From the cell containing the given text, extract its center point as (X, Y) coordinate. 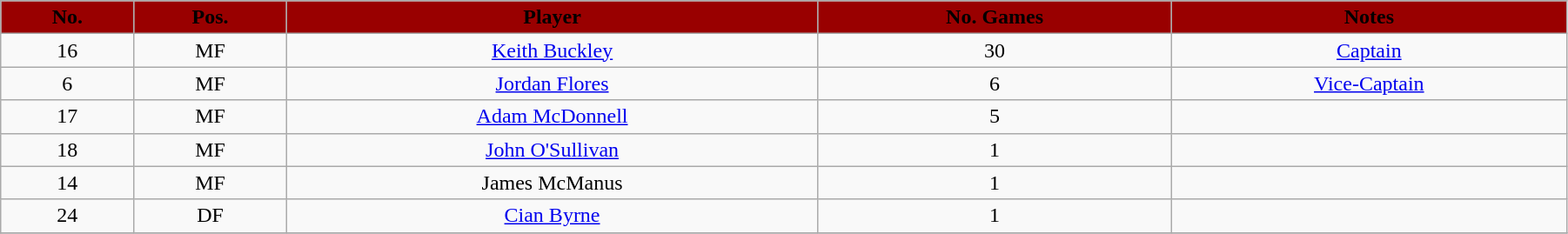
Player (552, 17)
14 (68, 183)
30 (995, 50)
James McManus (552, 183)
No. (68, 17)
Vice-Captain (1369, 84)
Notes (1369, 17)
Keith Buckley (552, 50)
Adam McDonnell (552, 117)
DF (211, 216)
5 (995, 117)
Cian Byrne (552, 216)
Pos. (211, 17)
No. Games (995, 17)
Jordan Flores (552, 84)
John O'Sullivan (552, 150)
Captain (1369, 50)
24 (68, 216)
16 (68, 50)
17 (68, 117)
18 (68, 150)
